Scan for the cell matching the given text and deliver its [x, y] coordinate at center. 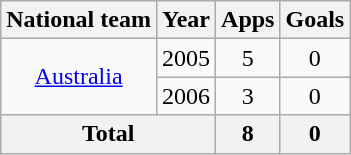
Apps [248, 20]
8 [248, 134]
Total [108, 134]
Goals [315, 20]
3 [248, 96]
Year [186, 20]
Australia [79, 77]
National team [79, 20]
5 [248, 58]
2006 [186, 96]
2005 [186, 58]
